Detect which cell encompasses the target text, then output its (X, Y) center coordinate. 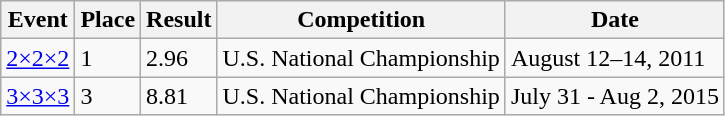
July 31 - Aug 2, 2015 (614, 96)
3 (108, 96)
Competition (361, 20)
Place (108, 20)
August 12–14, 2011 (614, 58)
8.81 (179, 96)
2×2×2 (38, 58)
Result (179, 20)
3×3×3 (38, 96)
1 (108, 58)
2.96 (179, 58)
Event (38, 20)
Date (614, 20)
